Scan for the cell matching the given text and deliver its [X, Y] coordinate at center. 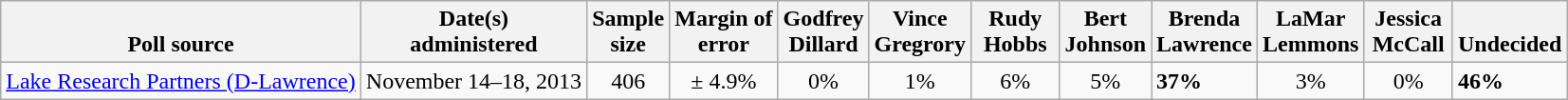
3% [1310, 81]
JessicaMcCall [1409, 32]
Poll source [181, 32]
Samplesize [628, 32]
Undecided [1509, 32]
RudyHobbs [1016, 32]
GodfreyDillard [823, 32]
LaMarLemmons [1310, 32]
BertJohnson [1105, 32]
37% [1205, 81]
Margin oferror [724, 32]
± 4.9% [724, 81]
Lake Research Partners (D-Lawrence) [181, 81]
Date(s)administered [473, 32]
November 14–18, 2013 [473, 81]
VinceGregrory [920, 32]
406 [628, 81]
1% [920, 81]
5% [1105, 81]
46% [1509, 81]
6% [1016, 81]
BrendaLawrence [1205, 32]
